For the text-containing cell, return its midpoint in [X, Y] coordinate format. 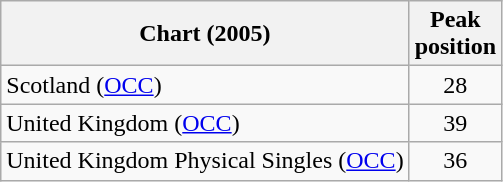
39 [455, 123]
United Kingdom Physical Singles (OCC) [205, 161]
28 [455, 85]
36 [455, 161]
Scotland (OCC) [205, 85]
Peakposition [455, 34]
United Kingdom (OCC) [205, 123]
Chart (2005) [205, 34]
